Return the [x, y] coordinate for the center point of the cell that contains the specified text.  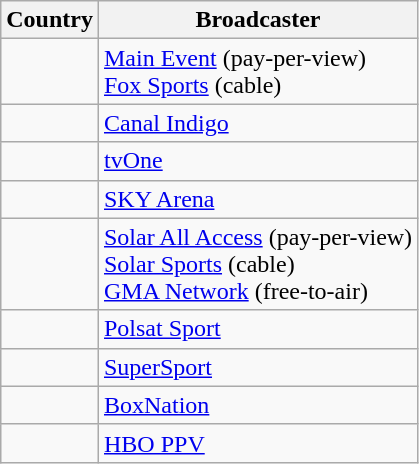
Solar All Access (pay-per-view)Solar Sports (cable)GMA Network (free-to-air) [258, 264]
SuperSport [258, 367]
BoxNation [258, 405]
Canal Indigo [258, 123]
HBO PPV [258, 443]
tvOne [258, 161]
Country [50, 20]
Polsat Sport [258, 329]
Main Event (pay-per-view)Fox Sports (cable) [258, 72]
Broadcaster [258, 20]
SKY Arena [258, 199]
